Capture the cell that displays the provided text and extract its [X, Y] central coordinate. 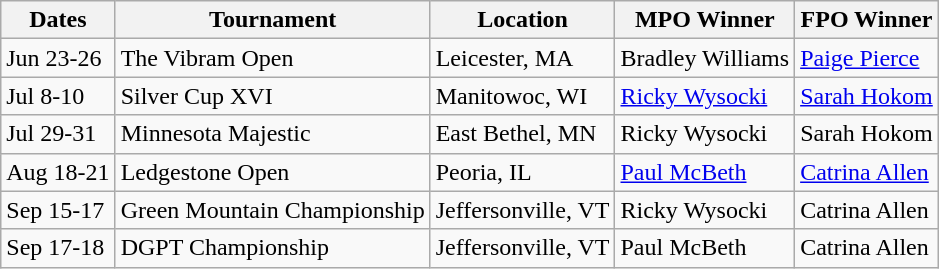
MPO Winner [705, 20]
East Bethel, MN [522, 134]
Location [522, 20]
Dates [58, 20]
Tournament [272, 20]
Green Mountain Championship [272, 210]
Manitowoc, WI [522, 96]
Peoria, IL [522, 172]
Jun 23-26 [58, 58]
Leicester, MA [522, 58]
Bradley Williams [705, 58]
Sep 15-17 [58, 210]
The Vibram Open [272, 58]
Silver Cup XVI [272, 96]
Ledgestone Open [272, 172]
DGPT Championship [272, 248]
Sep 17-18 [58, 248]
Aug 18-21 [58, 172]
Paige Pierce [867, 58]
FPO Winner [867, 20]
Jul 29-31 [58, 134]
Minnesota Majestic [272, 134]
Jul 8-10 [58, 96]
